Extract the (X, Y) coordinate from the center of the cell holding the provided text.  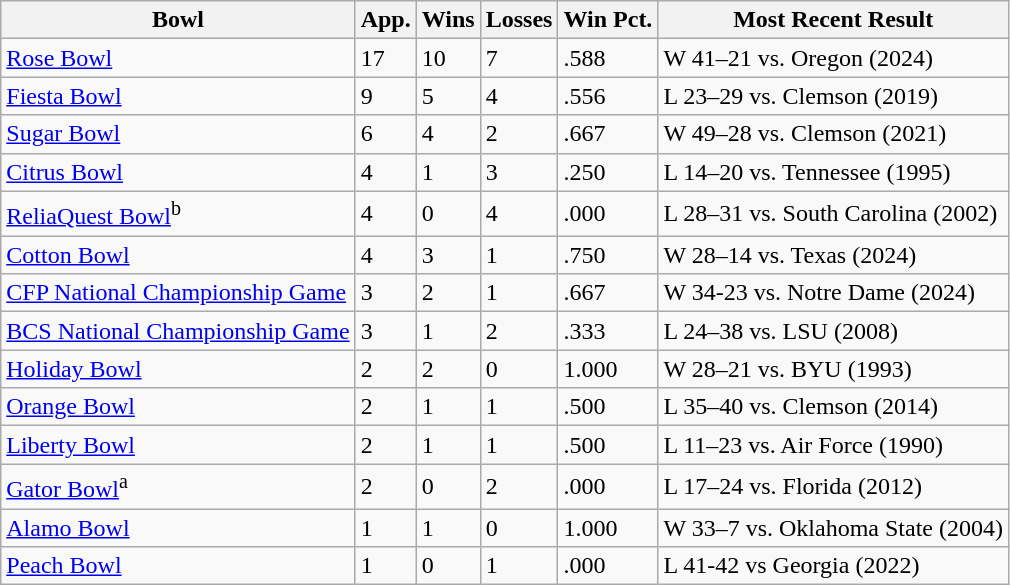
Citrus Bowl (178, 172)
Win Pct. (608, 20)
BCS National Championship Game (178, 331)
7 (519, 58)
W 41–21 vs. Oregon (2024) (834, 58)
L 41-42 vs Georgia (2022) (834, 566)
Fiesta Bowl (178, 96)
17 (386, 58)
Losses (519, 20)
L 11–23 vs. Air Force (1990) (834, 445)
Gator Bowla (178, 486)
L 23–29 vs. Clemson (2019) (834, 96)
9 (386, 96)
Alamo Bowl (178, 528)
Peach Bowl (178, 566)
App. (386, 20)
L 17–24 vs. Florida (2012) (834, 486)
W 33–7 vs. Oklahoma State (2004) (834, 528)
.556 (608, 96)
ReliaQuest Bowlb (178, 214)
.250 (608, 172)
W 34-23 vs. Notre Dame (2024) (834, 293)
L 28–31 vs. South Carolina (2002) (834, 214)
W 28–21 vs. BYU (1993) (834, 369)
CFP National Championship Game (178, 293)
.588 (608, 58)
W 28–14 vs. Texas (2024) (834, 255)
Rose Bowl (178, 58)
.333 (608, 331)
Bowl (178, 20)
L 35–40 vs. Clemson (2014) (834, 407)
L 24–38 vs. LSU (2008) (834, 331)
Most Recent Result (834, 20)
6 (386, 134)
Orange Bowl (178, 407)
10 (448, 58)
Liberty Bowl (178, 445)
L 14–20 vs. Tennessee (1995) (834, 172)
.750 (608, 255)
5 (448, 96)
Holiday Bowl (178, 369)
Sugar Bowl (178, 134)
W 49–28 vs. Clemson (2021) (834, 134)
Wins (448, 20)
Cotton Bowl (178, 255)
